Determine the (X, Y) coordinate at the center of the cell enclosing the given text.  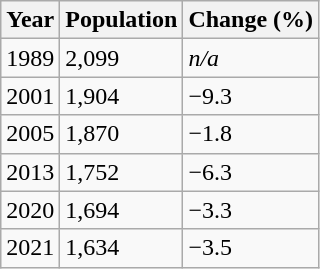
1,870 (122, 134)
−3.3 (251, 210)
Year (30, 20)
2021 (30, 248)
2001 (30, 96)
−1.8 (251, 134)
1,634 (122, 248)
2005 (30, 134)
−6.3 (251, 172)
2020 (30, 210)
1,904 (122, 96)
1989 (30, 58)
Change (%) (251, 20)
2013 (30, 172)
−3.5 (251, 248)
Population (122, 20)
1,694 (122, 210)
−9.3 (251, 96)
1,752 (122, 172)
n/a (251, 58)
2,099 (122, 58)
